Capture the cell that displays the provided text and extract its [X, Y] central coordinate. 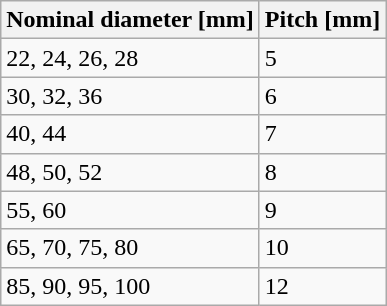
8 [322, 172]
6 [322, 96]
48, 50, 52 [130, 172]
40, 44 [130, 134]
12 [322, 286]
Pitch [mm] [322, 20]
10 [322, 248]
Nominal diameter [mm] [130, 20]
65, 70, 75, 80 [130, 248]
9 [322, 210]
55, 60 [130, 210]
85, 90, 95, 100 [130, 286]
30, 32, 36 [130, 96]
7 [322, 134]
22, 24, 26, 28 [130, 58]
5 [322, 58]
